Identify which cell holds the provided text, then report its (X, Y) central coordinate. 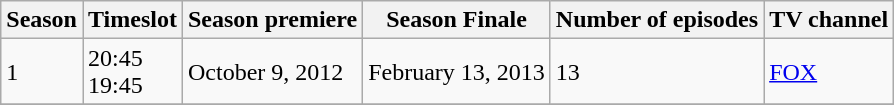
Timeslot (132, 20)
TV channel (829, 20)
FOX (829, 72)
Season Finale (457, 20)
13 (656, 72)
20:45 19:45 (132, 72)
Number of episodes (656, 20)
Season (42, 20)
October 9, 2012 (272, 72)
1 (42, 72)
Season premiere (272, 20)
February 13, 2013 (457, 72)
